From the cell containing the given text, extract its center point as (X, Y) coordinate. 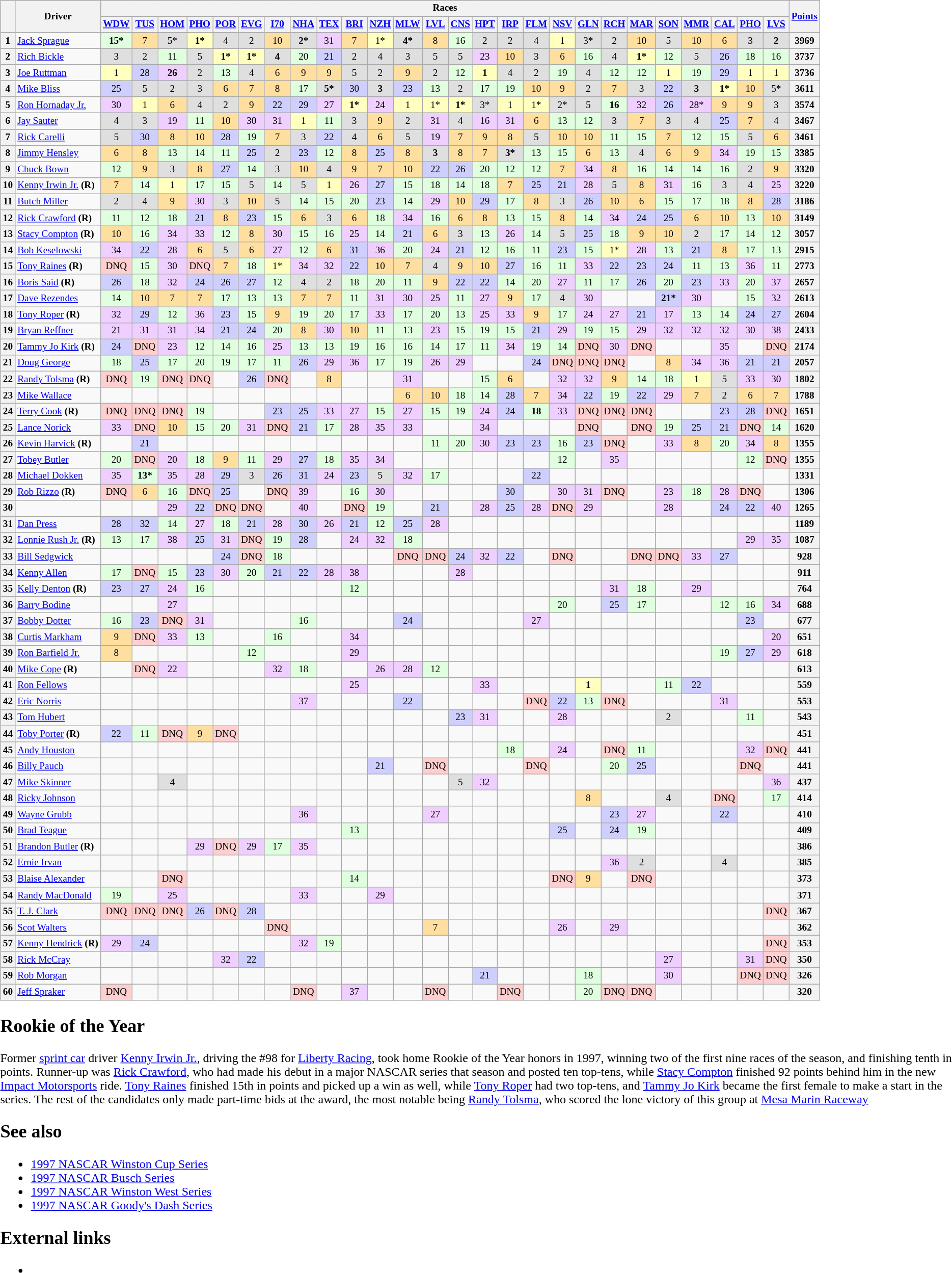
350 (804, 960)
47 (8, 782)
367 (804, 911)
28* (697, 105)
410 (804, 814)
Rick McCray (58, 960)
Joe Ruttman (58, 73)
56 (8, 927)
Rob Morgan (58, 976)
Tobey Butler (58, 460)
320 (804, 992)
SON (668, 24)
559 (804, 685)
EVG (252, 24)
353 (804, 944)
Mike Skinner (58, 782)
Races (445, 8)
55 (8, 911)
41 (8, 685)
Rich Bickle (58, 57)
Andy Houston (58, 750)
43 (8, 718)
GLN (588, 24)
3186 (804, 202)
Kenny Irwin Jr. (R) (58, 185)
Bobby Dotter (58, 621)
15* (116, 41)
Lance Norick (58, 428)
1189 (804, 524)
59 (8, 976)
Mike Bliss (58, 89)
Scot Walters (58, 927)
NZH (380, 24)
48 (8, 799)
3320 (804, 170)
Lonnie Rush Jr. (R) (58, 541)
Jimmy Hensley (58, 153)
2057 (804, 363)
373 (804, 879)
Bill Sedgwick (58, 556)
3969 (804, 41)
Jack Sprague (58, 41)
Points (804, 16)
Ron Hornaday Jr. (58, 105)
553 (804, 702)
52 (8, 863)
45 (8, 750)
60 (8, 992)
51 (8, 847)
MMR (697, 24)
I70 (277, 24)
LVL (435, 24)
Barry Bodine (58, 605)
Driver (58, 16)
Ron Barfield Jr. (58, 653)
13* (145, 476)
Kelly Denton (R) (58, 589)
54 (8, 895)
Billy Pauch (58, 766)
2657 (804, 282)
688 (804, 605)
451 (804, 734)
53 (8, 879)
Eric Norris (58, 702)
1265 (804, 508)
677 (804, 621)
Kenny Hendrick (R) (58, 944)
613 (804, 670)
2613 (804, 299)
3149 (804, 218)
Boris Said (R) (58, 282)
Doug George (58, 363)
414 (804, 799)
49 (8, 814)
Ricky Johnson (58, 799)
1620 (804, 428)
CNS (460, 24)
44 (8, 734)
Rob Rizzo (R) (58, 492)
Tony Raines (R) (58, 267)
WDW (116, 24)
Ron Fellows (58, 685)
RCH (614, 24)
Jeff Spraker (58, 992)
Dave Rezendes (58, 299)
3220 (804, 185)
Butch Miller (58, 202)
Stacy Compton (R) (58, 234)
3467 (804, 121)
2174 (804, 347)
TEX (329, 24)
NHA (304, 24)
Brad Teague (58, 831)
LVS (776, 24)
3737 (804, 57)
Mike Cope (R) (58, 670)
HOM (172, 24)
46 (8, 766)
543 (804, 718)
MAR (642, 24)
1802 (804, 379)
2915 (804, 250)
1306 (804, 492)
POR (226, 24)
Brandon Butler (R) (58, 847)
50 (8, 831)
3461 (804, 138)
Michael Dokken (58, 476)
Toby Porter (R) (58, 734)
911 (804, 573)
Tom Hubert (58, 718)
385 (804, 863)
4* (408, 41)
Curtis Markham (58, 637)
T. J. Clark (58, 911)
21* (668, 299)
3057 (804, 234)
BRI (355, 24)
Rick Crawford (R) (58, 218)
3611 (804, 89)
928 (804, 556)
618 (804, 653)
NSV (562, 24)
Dan Press (58, 524)
57 (8, 944)
1788 (804, 395)
Bryan Reffner (58, 331)
Tammy Jo Kirk (R) (58, 347)
3736 (804, 73)
Chuck Bown (58, 170)
IRP (510, 24)
437 (804, 782)
TUS (145, 24)
HPT (485, 24)
CAL (724, 24)
362 (804, 927)
FLM (536, 24)
Blaise Alexander (58, 879)
58 (8, 960)
1651 (804, 411)
2773 (804, 267)
Wayne Grubb (58, 814)
Terry Cook (R) (58, 411)
3385 (804, 153)
409 (804, 831)
Rick Carelli (58, 138)
371 (804, 895)
651 (804, 637)
Randy Tolsma (R) (58, 379)
Ernie Irvan (58, 863)
42 (8, 702)
2604 (804, 315)
2433 (804, 331)
Jay Sauter (58, 121)
764 (804, 589)
MLW (408, 24)
1331 (804, 476)
3574 (804, 105)
326 (804, 976)
386 (804, 847)
Kevin Harvick (R) (58, 444)
Bob Keselowski (58, 250)
Tony Roper (R) (58, 315)
Mike Wallace (58, 395)
Randy MacDonald (58, 895)
1087 (804, 541)
Kenny Allen (58, 573)
